Provide the [x, y] coordinate of the cell's center where the given text is located.  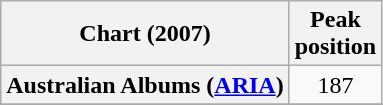
Peak position [335, 34]
Australian Albums (ARIA) [145, 85]
187 [335, 85]
Chart (2007) [145, 34]
